From the cell containing the given text, extract its center point as (x, y) coordinate. 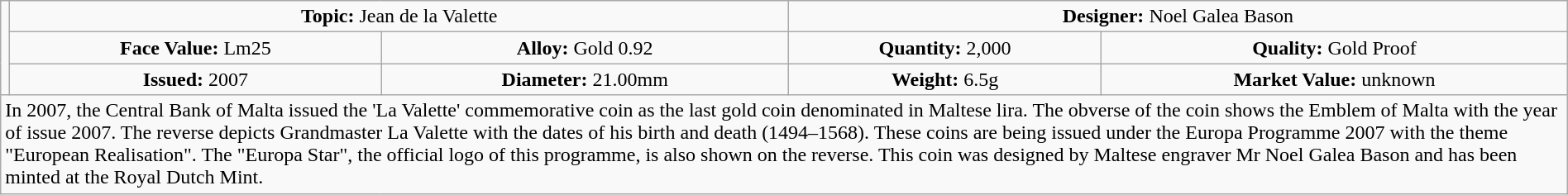
Quantity: 2,000 (944, 48)
Alloy: Gold 0.92 (586, 48)
Diameter: 21.00mm (586, 79)
Market Value: unknown (1335, 79)
Quality: Gold Proof (1335, 48)
Topic: Jean de la Valette (399, 17)
Designer: Noel Galea Bason (1178, 17)
Weight: 6.5g (944, 79)
Face Value: Lm25 (195, 48)
Issued: 2007 (195, 79)
